Provide the [X, Y] coordinate of the cell's center where the given text is located.  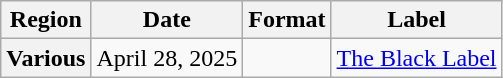
Region [46, 20]
Label [416, 20]
The Black Label [416, 58]
Various [46, 58]
April 28, 2025 [167, 58]
Format [287, 20]
Date [167, 20]
